From the cell containing the given text, extract its center point as (x, y) coordinate. 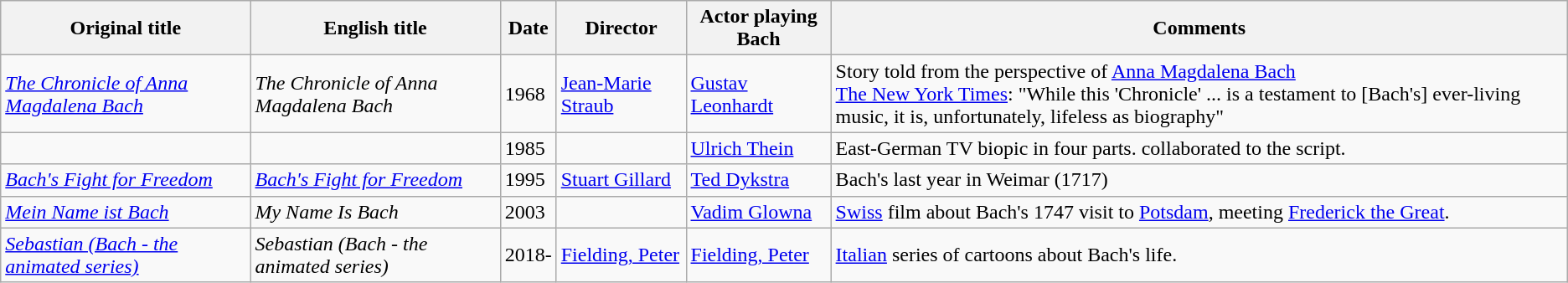
2018- (528, 255)
English title (375, 28)
Actor playing Bach (759, 28)
Original title (126, 28)
Ulrich Thein (759, 148)
Director (622, 28)
Bach's last year in Weimar (1717) (1199, 180)
Ted Dykstra (759, 180)
Vadim Glowna (759, 212)
Italian series of cartoons about Bach's life. (1199, 255)
2003 (528, 212)
Gustav Leonhardt (759, 94)
1985 (528, 148)
Mein Name ist Bach (126, 212)
Jean-Marie Straub (622, 94)
Date (528, 28)
Comments (1199, 28)
Stuart Gillard (622, 180)
East-German TV biopic in four parts. collaborated to the script. (1199, 148)
My Name Is Bach (375, 212)
1968 (528, 94)
1995 (528, 180)
Swiss film about Bach's 1747 visit to Potsdam, meeting Frederick the Great. (1199, 212)
